Extract the [X, Y] coordinate from the center of the cell holding the provided text.  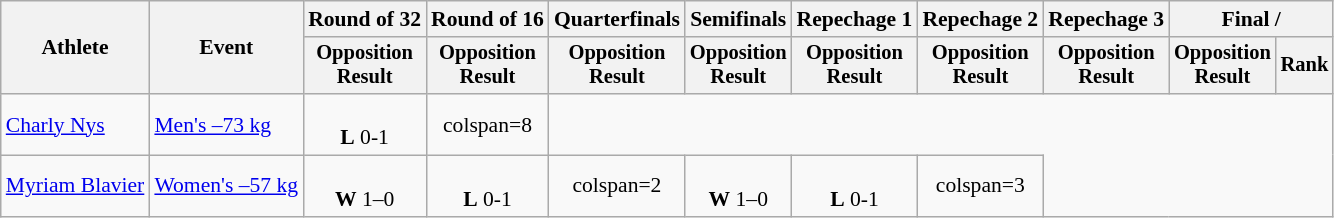
colspan=2 [617, 186]
Men's –73 kg [226, 124]
Round of 32 [364, 19]
Charly Nys [76, 124]
Round of 16 [488, 19]
Rank [1305, 66]
Quarterfinals [617, 19]
Repechage 3 [1106, 19]
Semifinals [738, 19]
colspan=3 [980, 186]
Repechage 1 [855, 19]
colspan=8 [488, 124]
Myriam Blavier [76, 186]
Repechage 2 [980, 19]
Women's –57 kg [226, 186]
Athlete [76, 48]
Final / [1251, 19]
Event [226, 48]
